From the cell containing the given text, extract its center point as [x, y] coordinate. 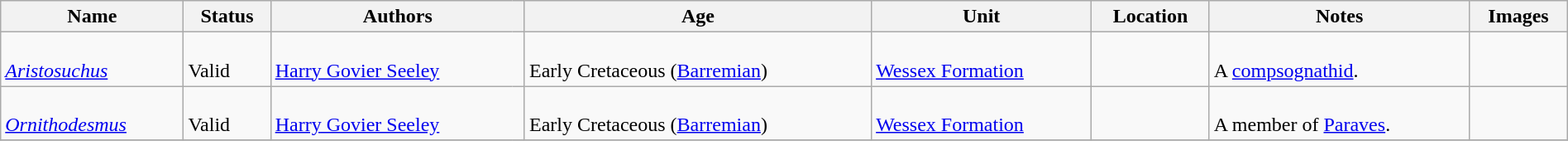
Authors [397, 17]
Location [1151, 17]
Age [698, 17]
Images [1518, 17]
Ornithodesmus [93, 113]
Unit [982, 17]
A compsognathid. [1340, 60]
Notes [1340, 17]
A member of Paraves. [1340, 113]
Name [93, 17]
Aristosuchus [93, 60]
Status [227, 17]
